For the text-containing cell, return its midpoint in [X, Y] coordinate format. 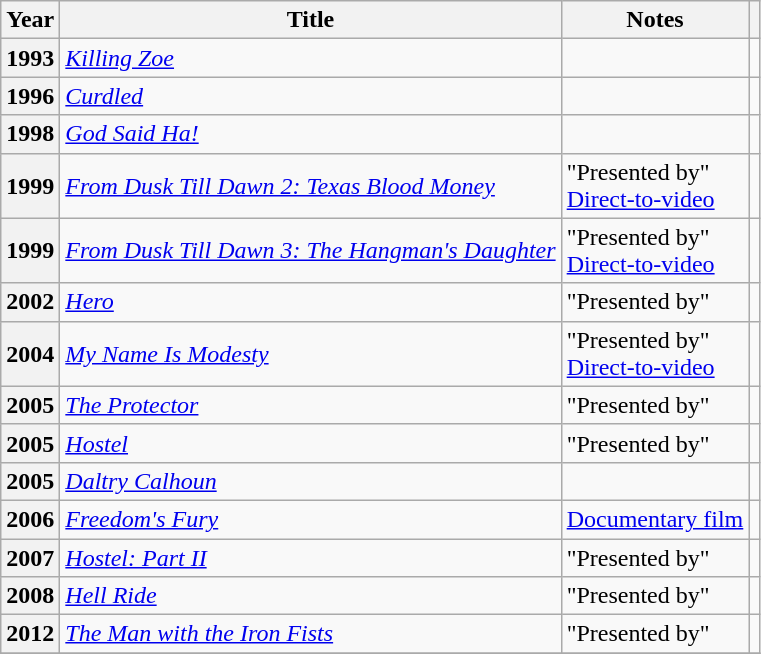
2012 [30, 634]
The Protector [310, 405]
Curdled [310, 96]
2004 [30, 354]
1998 [30, 134]
2008 [30, 596]
2002 [30, 302]
Hostel: Part II [310, 557]
Hostel [310, 443]
From Dusk Till Dawn 3: The Hangman's Daughter [310, 250]
God Said Ha! [310, 134]
From Dusk Till Dawn 2: Texas Blood Money [310, 186]
2007 [30, 557]
2006 [30, 519]
Daltry Calhoun [310, 481]
My Name Is Modesty [310, 354]
Title [310, 20]
Hero [310, 302]
The Man with the Iron Fists [310, 634]
Year [30, 20]
Freedom's Fury [310, 519]
Killing Zoe [310, 58]
Documentary film [655, 519]
Hell Ride [310, 596]
1993 [30, 58]
Notes [655, 20]
1996 [30, 96]
